Pinpoint the cell where the given text exists, returning its (X, Y) midpoint coordinate. 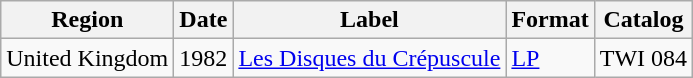
Date (204, 20)
TWI 084 (643, 58)
Region (88, 20)
Les Disques du Crépuscule (370, 58)
United Kingdom (88, 58)
Label (370, 20)
1982 (204, 58)
Format (550, 20)
LP (550, 58)
Catalog (643, 20)
